Extract the (x, y) coordinate from the center of the cell holding the provided text.  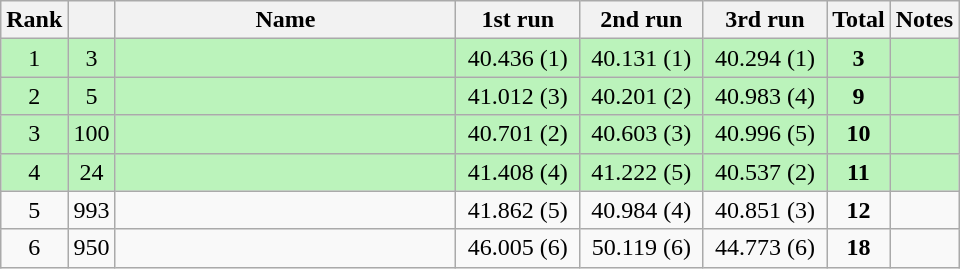
24 (92, 172)
40.603 (3) (642, 134)
Rank (34, 20)
950 (92, 248)
Total (859, 20)
41.408 (4) (518, 172)
4 (34, 172)
40.701 (2) (518, 134)
40.537 (2) (765, 172)
1st run (518, 20)
40.851 (3) (765, 210)
40.983 (4) (765, 96)
40.436 (1) (518, 58)
44.773 (6) (765, 248)
40.984 (4) (642, 210)
2nd run (642, 20)
Notes (924, 20)
40.294 (1) (765, 58)
18 (859, 248)
41.862 (5) (518, 210)
40.201 (2) (642, 96)
11 (859, 172)
2 (34, 96)
46.005 (6) (518, 248)
41.222 (5) (642, 172)
100 (92, 134)
40.996 (5) (765, 134)
Name (286, 20)
993 (92, 210)
3rd run (765, 20)
40.131 (1) (642, 58)
6 (34, 248)
12 (859, 210)
10 (859, 134)
1 (34, 58)
9 (859, 96)
41.012 (3) (518, 96)
50.119 (6) (642, 248)
